From the cell containing the given text, extract its center point as [x, y] coordinate. 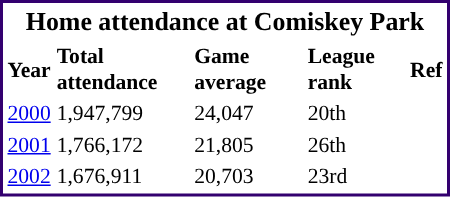
2001 [29, 144]
1,676,911 [122, 176]
20,703 [248, 176]
2000 [29, 113]
26th [356, 144]
1,947,799 [122, 113]
1,766,172 [122, 144]
24,047 [248, 113]
Home attendance at Comiskey Park [225, 22]
2002 [29, 176]
Ref [426, 69]
Year [29, 69]
League rank [356, 69]
23rd [356, 176]
Game average [248, 69]
21,805 [248, 144]
Total attendance [122, 69]
20th [356, 113]
